Return the [X, Y] coordinate for the center point of the cell that contains the specified text.  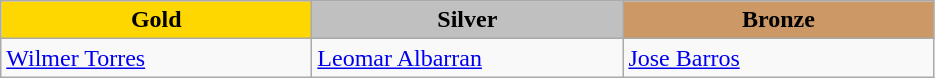
Gold [156, 20]
Silver [468, 20]
Jose Barros [778, 58]
Leomar Albarran [468, 58]
Wilmer Torres [156, 58]
Bronze [778, 20]
